Provide the [X, Y] coordinate of the cell's center where the given text is located.  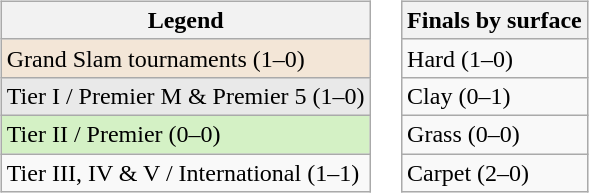
Tier II / Premier (0–0) [186, 134]
Clay (0–1) [495, 96]
Finals by surface [495, 20]
Carpet (2–0) [495, 173]
Tier I / Premier M & Premier 5 (1–0) [186, 96]
Grass (0–0) [495, 134]
Tier III, IV & V / International (1–1) [186, 173]
Legend [186, 20]
Grand Slam tournaments (1–0) [186, 58]
Hard (1–0) [495, 58]
